Return the (X, Y) coordinate for the center point of the cell that contains the specified text.  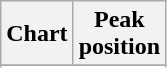
Peakposition (119, 34)
Chart (37, 34)
